Pinpoint the cell where the given text exists, returning its (X, Y) midpoint coordinate. 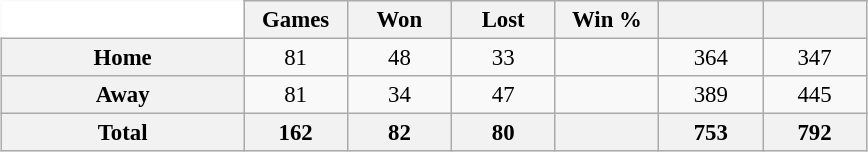
82 (399, 133)
80 (503, 133)
445 (815, 95)
753 (711, 133)
Total (123, 133)
162 (296, 133)
Away (123, 95)
Win % (607, 20)
48 (399, 57)
347 (815, 57)
Home (123, 57)
364 (711, 57)
33 (503, 57)
792 (815, 133)
389 (711, 95)
Lost (503, 20)
34 (399, 95)
47 (503, 95)
Won (399, 20)
Games (296, 20)
